Detect which cell encompasses the target text, then output its [X, Y] center coordinate. 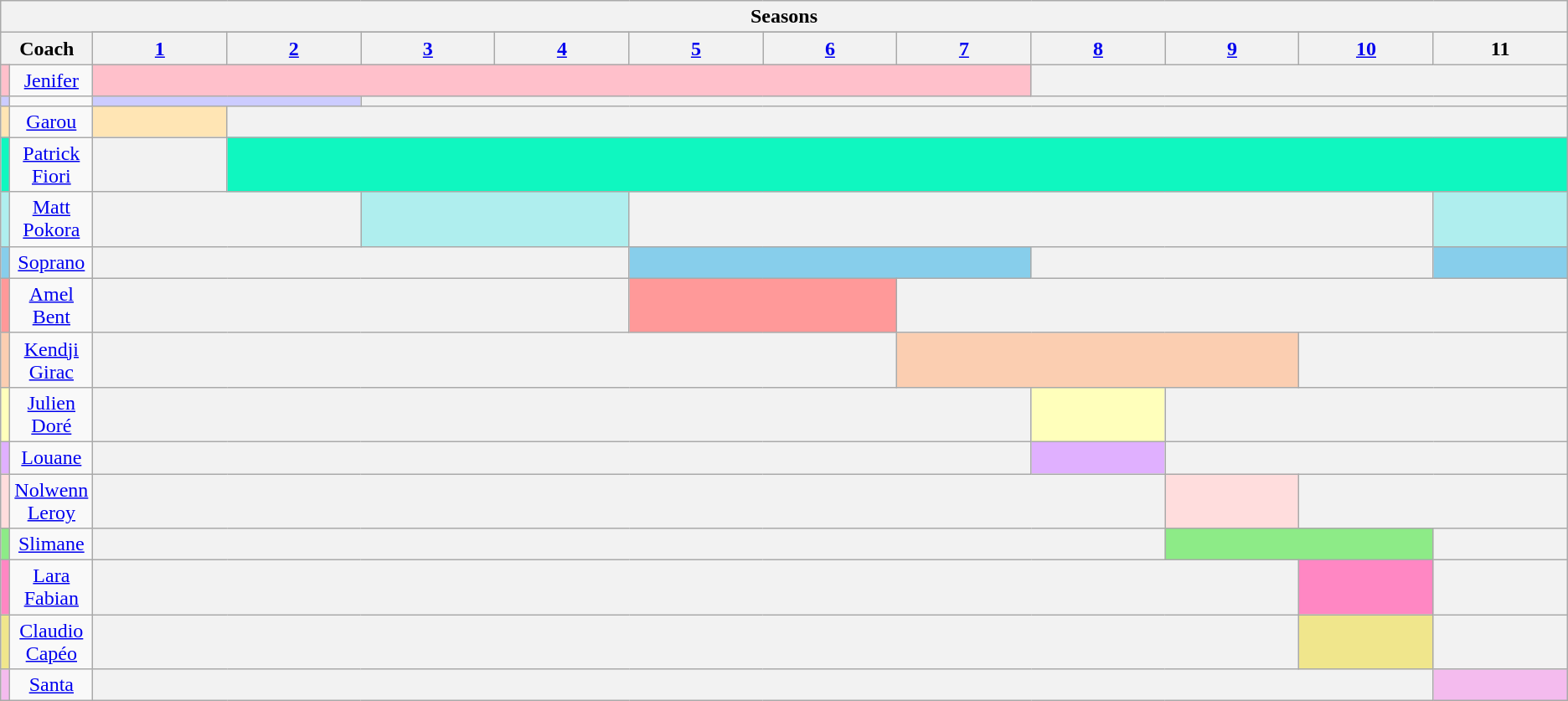
11 [1500, 49]
Matt Pokora [52, 219]
4 [562, 49]
6 [830, 49]
5 [696, 49]
Patrick Fiori [52, 164]
2 [294, 49]
9 [1232, 49]
Kendji Girac [52, 360]
Seasons [784, 17]
3 [428, 49]
Nolwenn Leroy [52, 501]
Santa [52, 685]
10 [1366, 49]
Coach [47, 49]
Slimane [52, 544]
Julien Doré [52, 414]
1 [160, 49]
Louane [52, 457]
Lara Fabian [52, 588]
Garou [52, 121]
8 [1098, 49]
7 [964, 49]
Soprano [52, 262]
Jenifer [52, 80]
Claudio Capéo [52, 642]
Amel Bent [52, 305]
